Return (X, Y) of the center of cell containing provided text 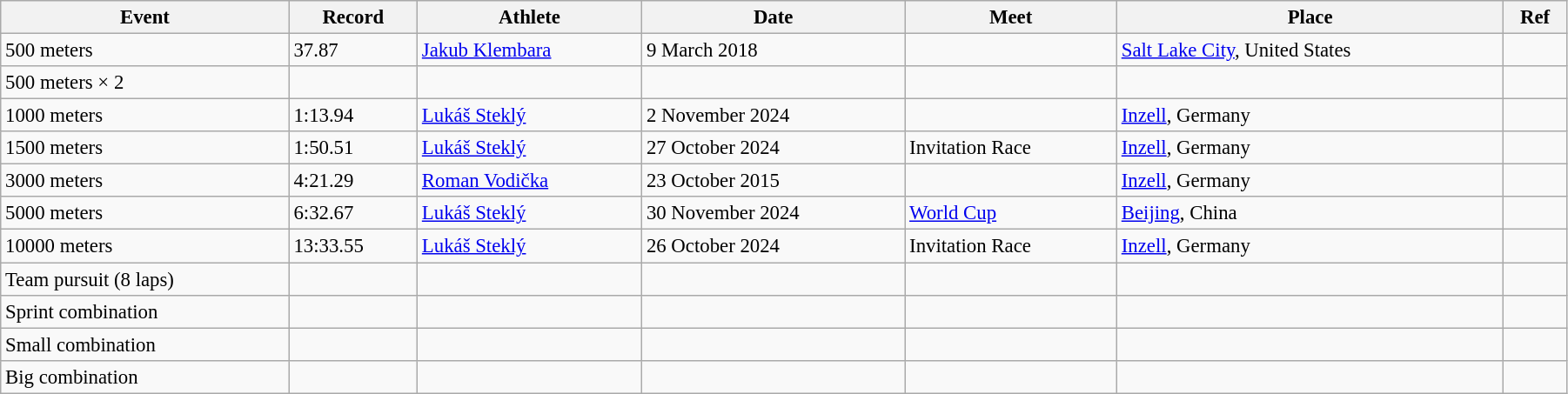
13:33.55 (353, 246)
Salt Lake City, United States (1310, 50)
23 October 2015 (774, 181)
Meet (1011, 17)
Jakub Klembara (530, 50)
500 meters (144, 50)
6:32.67 (353, 213)
27 October 2024 (774, 148)
Record (353, 17)
500 meters × 2 (144, 83)
10000 meters (144, 246)
Athlete (530, 17)
Beijing, China (1310, 213)
1:50.51 (353, 148)
Team pursuit (8 laps) (144, 279)
5000 meters (144, 213)
1500 meters (144, 148)
Event (144, 17)
4:21.29 (353, 181)
Small combination (144, 344)
Sprint combination (144, 311)
2 November 2024 (774, 116)
Big combination (144, 377)
Date (774, 17)
3000 meters (144, 181)
Ref (1535, 17)
26 October 2024 (774, 246)
Roman Vodička (530, 181)
37.87 (353, 50)
1000 meters (144, 116)
9 March 2018 (774, 50)
World Cup (1011, 213)
1:13.94 (353, 116)
30 November 2024 (774, 213)
Place (1310, 17)
